Locate the cell with the specified text and output its (X, Y) center coordinate. 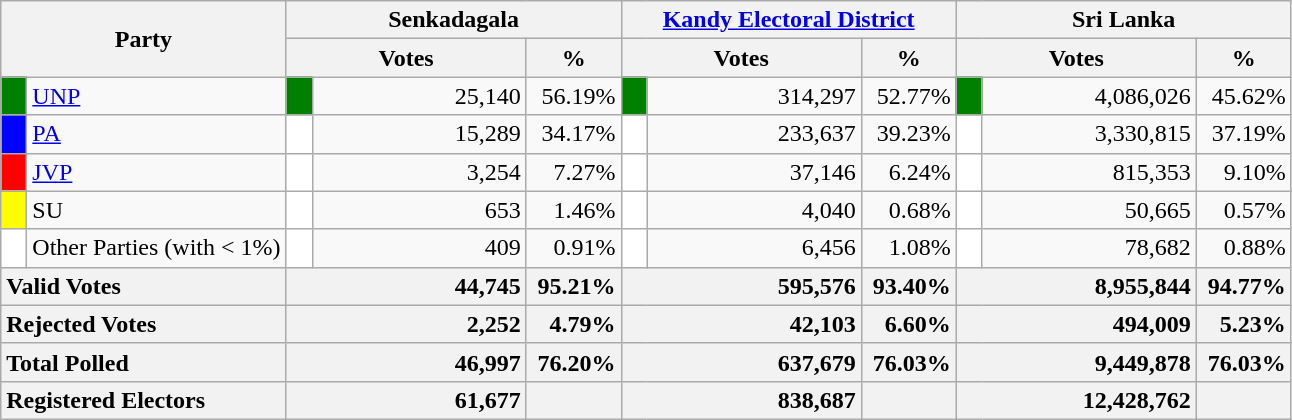
3,254 (419, 172)
25,140 (419, 96)
Rejected Votes (144, 324)
61,677 (406, 400)
SU (156, 210)
0.57% (1244, 210)
50,665 (1089, 210)
12,428,762 (1076, 400)
233,637 (754, 134)
595,576 (741, 286)
46,997 (406, 362)
9.10% (1244, 172)
637,679 (741, 362)
37.19% (1244, 134)
494,009 (1076, 324)
7.27% (574, 172)
93.40% (908, 286)
39.23% (908, 134)
76.20% (574, 362)
1.08% (908, 248)
0.68% (908, 210)
42,103 (741, 324)
Kandy Electoral District (788, 20)
52.77% (908, 96)
JVP (156, 172)
94.77% (1244, 286)
0.91% (574, 248)
15,289 (419, 134)
4.79% (574, 324)
9,449,878 (1076, 362)
8,955,844 (1076, 286)
4,040 (754, 210)
PA (156, 134)
409 (419, 248)
6,456 (754, 248)
78,682 (1089, 248)
Registered Electors (144, 400)
6.60% (908, 324)
45.62% (1244, 96)
2,252 (406, 324)
95.21% (574, 286)
34.17% (574, 134)
1.46% (574, 210)
Other Parties (with < 1%) (156, 248)
815,353 (1089, 172)
44,745 (406, 286)
838,687 (741, 400)
6.24% (908, 172)
UNP (156, 96)
4,086,026 (1089, 96)
Senkadagala (454, 20)
Sri Lanka (1124, 20)
56.19% (574, 96)
3,330,815 (1089, 134)
Total Polled (144, 362)
5.23% (1244, 324)
0.88% (1244, 248)
Party (144, 39)
Valid Votes (144, 286)
653 (419, 210)
314,297 (754, 96)
37,146 (754, 172)
